Identify which cell holds the provided text, then report its (X, Y) central coordinate. 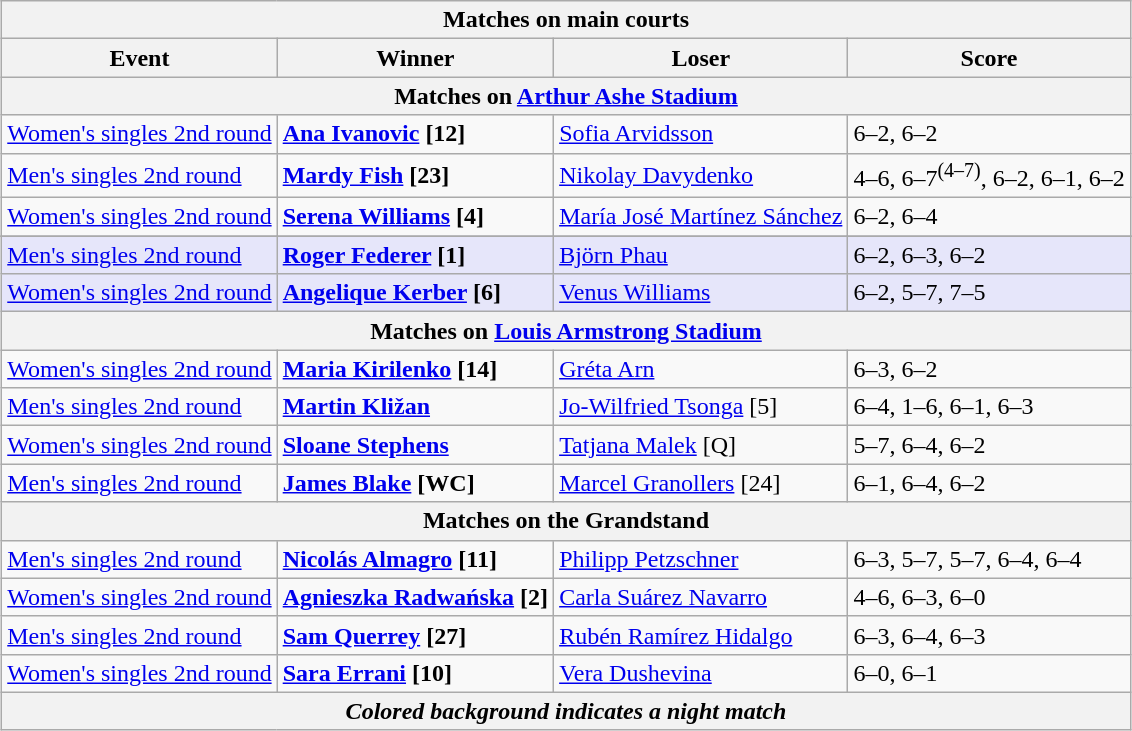
6–1, 6–4, 6–2 (989, 483)
Matches on the Grandstand (566, 521)
Sloane Stephens (415, 445)
Loser (701, 58)
6–3, 6–2 (989, 369)
Björn Phau (701, 255)
Matches on main courts (566, 20)
Ana Ivanovic [12] (415, 134)
Maria Kirilenko [14] (415, 369)
Serena Williams [4] (415, 217)
James Blake [WC] (415, 483)
6–2, 6–2 (989, 134)
Agnieszka Radwańska [2] (415, 597)
Marcel Granollers [24] (701, 483)
Venus Williams (701, 293)
6–2, 6–3, 6–2 (989, 255)
Tatjana Malek [Q] (701, 445)
6–3, 5–7, 5–7, 6–4, 6–4 (989, 559)
Philipp Petzschner (701, 559)
Roger Federer [1] (415, 255)
Nicolás Almagro [11] (415, 559)
Mardy Fish [23] (415, 176)
Event (140, 58)
6–0, 6–1 (989, 673)
4–6, 6–3, 6–0 (989, 597)
Rubén Ramírez Hidalgo (701, 635)
6–3, 6–4, 6–3 (989, 635)
Score (989, 58)
Nikolay Davydenko (701, 176)
Winner (415, 58)
Matches on Arthur Ashe Stadium (566, 96)
Jo-Wilfried Tsonga [5] (701, 407)
4–6, 6–7(4–7), 6–2, 6–1, 6–2 (989, 176)
Vera Dushevina (701, 673)
6–2, 6–4 (989, 217)
Gréta Arn (701, 369)
Carla Suárez Navarro (701, 597)
María José Martínez Sánchez (701, 217)
Colored background indicates a night match (566, 711)
5–7, 6–4, 6–2 (989, 445)
6–2, 5–7, 7–5 (989, 293)
Sofia Arvidsson (701, 134)
Angelique Kerber [6] (415, 293)
Sara Errani [10] (415, 673)
Sam Querrey [27] (415, 635)
Matches on Louis Armstrong Stadium (566, 331)
Martin Kližan (415, 407)
6–4, 1–6, 6–1, 6–3 (989, 407)
